Find where the given text appears and provide that cell's center as (X, Y) coordinate. 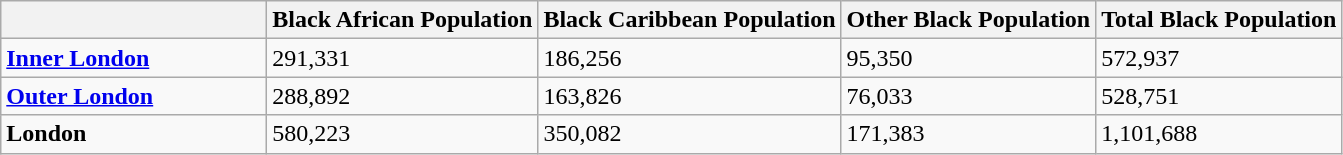
572,937 (1219, 58)
Black African Population (402, 20)
528,751 (1219, 96)
1,101,688 (1219, 134)
Outer London (134, 96)
291,331 (402, 58)
Inner London (134, 58)
288,892 (402, 96)
163,826 (690, 96)
London (134, 134)
171,383 (968, 134)
Other Black Population (968, 20)
95,350 (968, 58)
76,033 (968, 96)
Total Black Population (1219, 20)
350,082 (690, 134)
Black Caribbean Population (690, 20)
580,223 (402, 134)
186,256 (690, 58)
